Capture the cell that displays the provided text and extract its (X, Y) central coordinate. 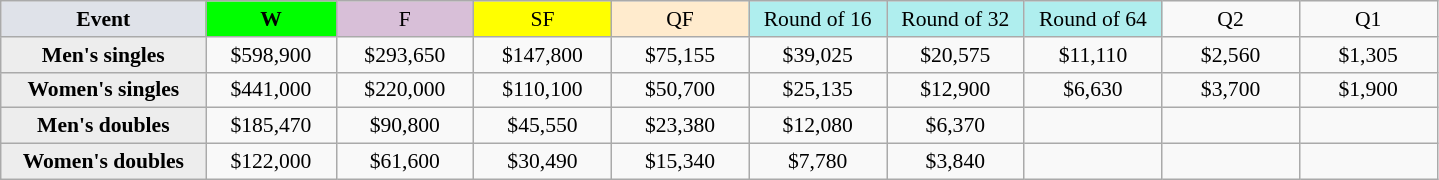
$90,800 (405, 126)
$39,025 (818, 55)
Round of 64 (1093, 19)
Event (104, 19)
$7,780 (818, 162)
$23,380 (680, 126)
$1,900 (1368, 90)
Round of 16 (818, 19)
$20,575 (955, 55)
$110,100 (543, 90)
$61,600 (405, 162)
$598,900 (271, 55)
Men's doubles (104, 126)
Q1 (1368, 19)
$30,490 (543, 162)
QF (680, 19)
$50,700 (680, 90)
$12,900 (955, 90)
Women's doubles (104, 162)
SF (543, 19)
$122,000 (271, 162)
$25,135 (818, 90)
Men's singles (104, 55)
W (271, 19)
$75,155 (680, 55)
$147,800 (543, 55)
F (405, 19)
$3,840 (955, 162)
$3,700 (1231, 90)
$11,110 (1093, 55)
$6,630 (1093, 90)
$45,550 (543, 126)
$1,305 (1368, 55)
$6,370 (955, 126)
$15,340 (680, 162)
$441,000 (271, 90)
$220,000 (405, 90)
Q2 (1231, 19)
$185,470 (271, 126)
$293,650 (405, 55)
$2,560 (1231, 55)
Round of 32 (955, 19)
$12,080 (818, 126)
Women's singles (104, 90)
